Find where the given text appears and provide that cell's center as [X, Y] coordinate. 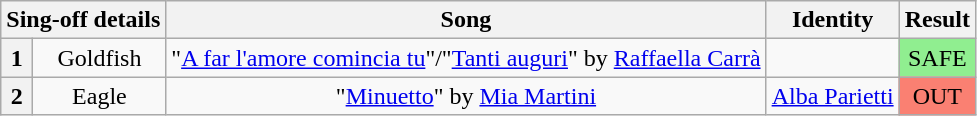
"A far l'amore comincia tu"/"Tanti auguri" by Raffaella Carrà [466, 58]
Song [466, 20]
2 [17, 96]
Eagle [100, 96]
Alba Parietti [832, 96]
1 [17, 58]
Sing-off details [84, 20]
SAFE [937, 58]
Identity [832, 20]
Goldfish [100, 58]
OUT [937, 96]
"Minuetto" by Mia Martini [466, 96]
Result [937, 20]
